Determine the (X, Y) coordinate at the center of the cell enclosing the given text.  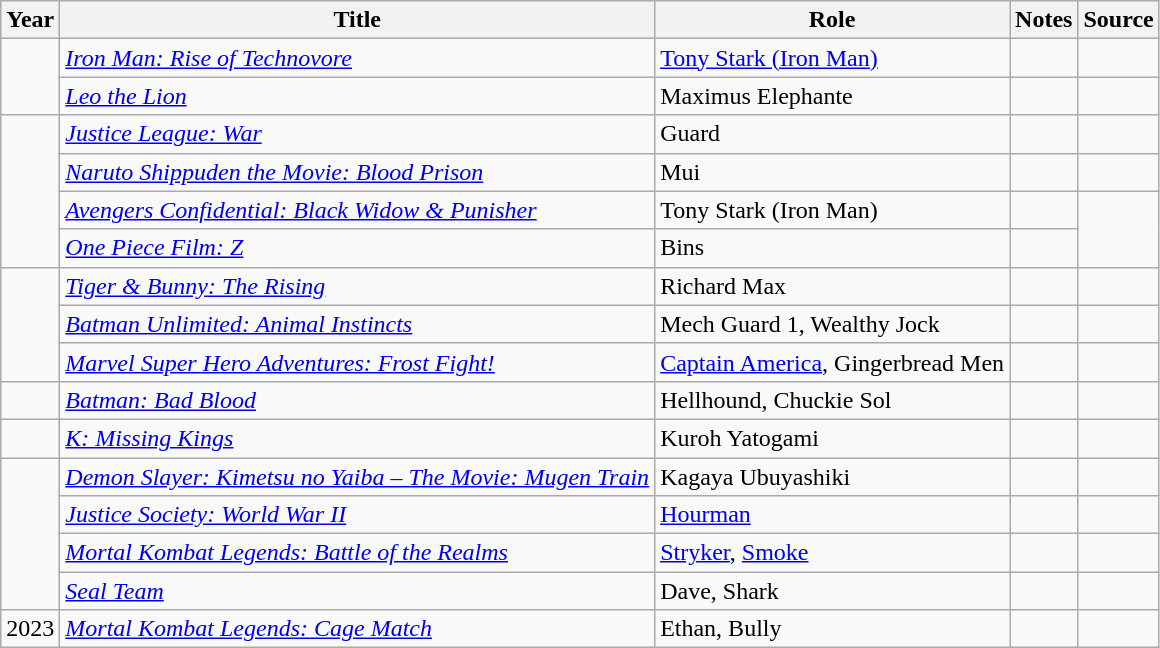
Stryker, Smoke (832, 553)
K: Missing Kings (358, 438)
Year (30, 20)
Justice Society: World War II (358, 515)
Notes (1044, 20)
Kuroh Yatogami (832, 438)
Ethan, Bully (832, 629)
Batman: Bad Blood (358, 400)
Mortal Kombat Legends: Cage Match (358, 629)
Bins (832, 248)
Naruto Shippuden the Movie: Blood Prison (358, 172)
Demon Slayer: Kimetsu no Yaiba – The Movie: Mugen Train (358, 477)
Iron Man: Rise of Technovore (358, 58)
Avengers Confidential: Black Widow & Punisher (358, 210)
Dave, Shark (832, 591)
Leo the Lion (358, 96)
Captain America, Gingerbread Men (832, 362)
Title (358, 20)
Mui (832, 172)
Richard Max (832, 286)
Source (1118, 20)
Batman Unlimited: Animal Instincts (358, 324)
2023 (30, 629)
One Piece Film: Z (358, 248)
Justice League: War (358, 134)
Marvel Super Hero Adventures: Frost Fight! (358, 362)
Guard (832, 134)
Hellhound, Chuckie Sol (832, 400)
Mortal Kombat Legends: Battle of the Realms (358, 553)
Role (832, 20)
Tiger & Bunny: The Rising (358, 286)
Hourman (832, 515)
Mech Guard 1, Wealthy Jock (832, 324)
Seal Team (358, 591)
Maximus Elephante (832, 96)
Kagaya Ubuyashiki (832, 477)
